Provide the (x, y) coordinate of the cell's center where the given text is located.  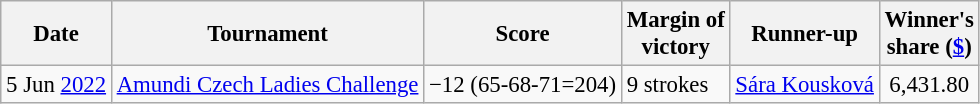
5 Jun 2022 (56, 85)
Amundi Czech Ladies Challenge (267, 85)
9 strokes (676, 85)
−12 (65-68-71=204) (523, 85)
Tournament (267, 34)
Runner-up (804, 34)
6,431.80 (929, 85)
Winner'sshare ($) (929, 34)
Sára Kousková (804, 85)
Score (523, 34)
Date (56, 34)
Margin ofvictory (676, 34)
